Locate the cell with the specified text and output its [x, y] center coordinate. 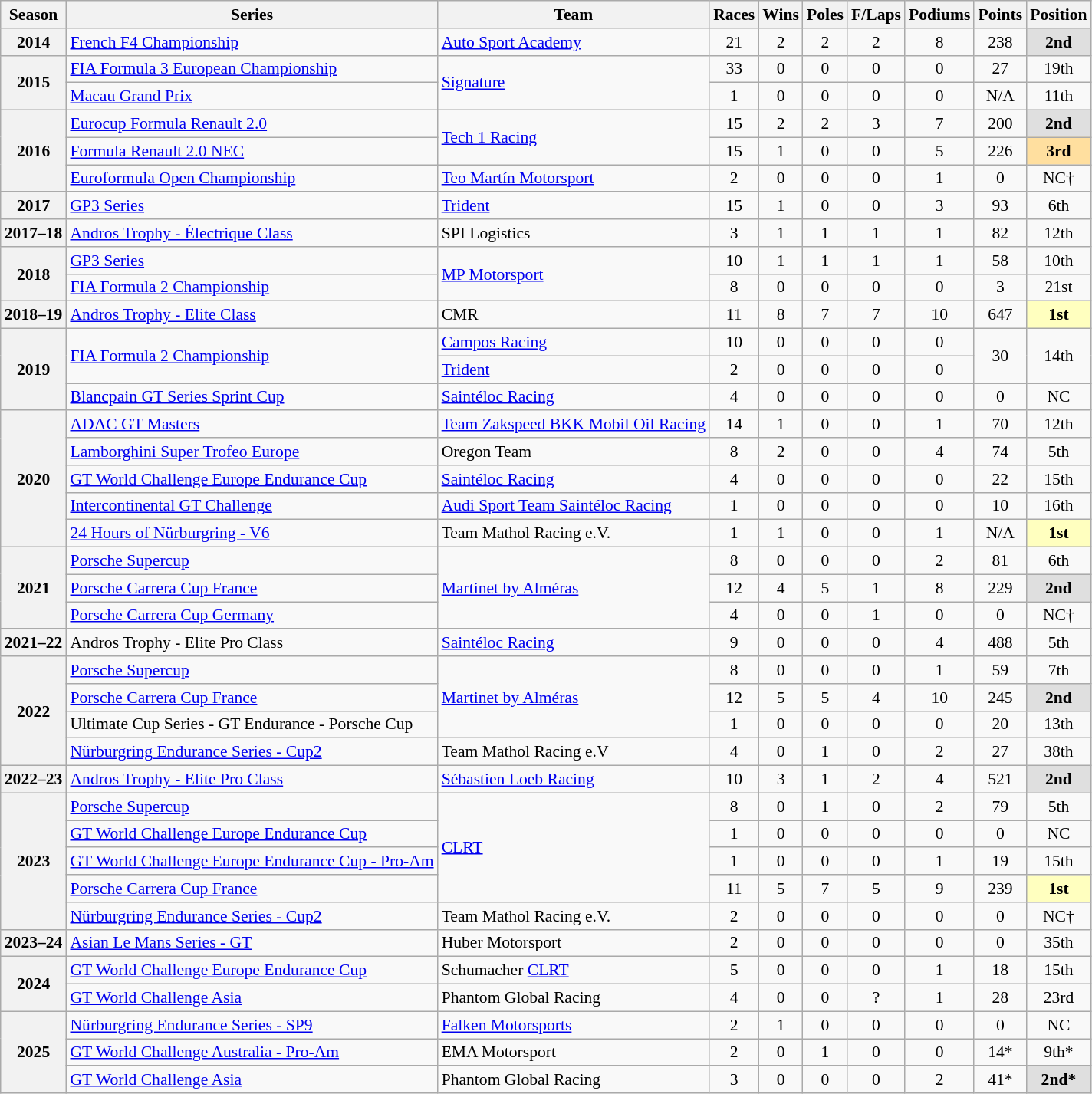
41* [1000, 1080]
Races [734, 15]
Podiums [940, 15]
28 [1000, 998]
16th [1058, 506]
2nd* [1058, 1080]
647 [1000, 315]
Macau Grand Prix [252, 97]
23rd [1058, 998]
239 [1000, 889]
Ultimate Cup Series - GT Endurance - Porsche Cup [252, 724]
11th [1058, 97]
Wins [781, 15]
Position [1058, 15]
226 [1000, 151]
2017 [34, 206]
French F4 Championship [252, 42]
2023–24 [34, 943]
Audi Sport Team Saintéloc Racing [574, 506]
229 [1000, 588]
10th [1058, 261]
GT World Challenge Europe Endurance Cup - Pro-Am [252, 862]
14 [734, 425]
Teo Martín Motorsport [574, 179]
14th [1058, 356]
24 Hours of Nürburgring - V6 [252, 534]
2022 [34, 711]
Asian Le Mans Series - GT [252, 943]
Eurocup Formula Renault 2.0 [252, 124]
2015 [34, 83]
59 [1000, 670]
2018–19 [34, 315]
Points [1000, 15]
Campos Racing [574, 343]
2020 [34, 479]
Andros Trophy - Électrique Class [252, 233]
Huber Motorsport [574, 943]
82 [1000, 233]
Sébastien Loeb Racing [574, 780]
EMA Motorsport [574, 1053]
2023 [34, 861]
200 [1000, 124]
Nürburgring Endurance Series - SP9 [252, 1025]
2024 [34, 984]
2025 [34, 1052]
Team [574, 15]
Team Mathol Racing e.V [574, 752]
21st [1058, 287]
70 [1000, 425]
20 [1000, 724]
13th [1058, 724]
Team Zakspeed BKK Mobil Oil Racing [574, 425]
245 [1000, 698]
19th [1058, 69]
38th [1058, 752]
2016 [34, 152]
Falken Motorsports [574, 1025]
MP Motorsport [574, 274]
35th [1058, 943]
2014 [34, 42]
19 [1000, 862]
Tech 1 Racing [574, 138]
Intercontinental GT Challenge [252, 506]
Andros Trophy - Elite Class [252, 315]
79 [1000, 807]
Poles [825, 15]
58 [1000, 261]
74 [1000, 452]
2019 [34, 370]
2021 [34, 589]
Schumacher CLRT [574, 971]
Auto Sport Academy [574, 42]
? [876, 998]
Porsche Carrera Cup Germany [252, 616]
2018 [34, 274]
18 [1000, 971]
14* [1000, 1053]
GT World Challenge Australia - Pro-Am [252, 1053]
Signature [574, 83]
488 [1000, 643]
33 [734, 69]
93 [1000, 206]
7th [1058, 670]
SPI Logistics [574, 233]
CLRT [574, 847]
F/Laps [876, 15]
3rd [1058, 151]
Euroformula Open Championship [252, 179]
Series [252, 15]
2021–22 [34, 643]
Formula Renault 2.0 NEC [252, 151]
CMR [574, 315]
2022–23 [34, 780]
22 [1000, 479]
21 [734, 42]
81 [1000, 561]
FIA Formula 3 European Championship [252, 69]
2017–18 [34, 233]
238 [1000, 42]
30 [1000, 356]
9th* [1058, 1053]
ADAC GT Masters [252, 425]
Blancpain GT Series Sprint Cup [252, 397]
Lamborghini Super Trofeo Europe [252, 452]
Season [34, 15]
521 [1000, 780]
Oregon Team [574, 452]
